Identify which cell holds the provided text, then report its (X, Y) central coordinate. 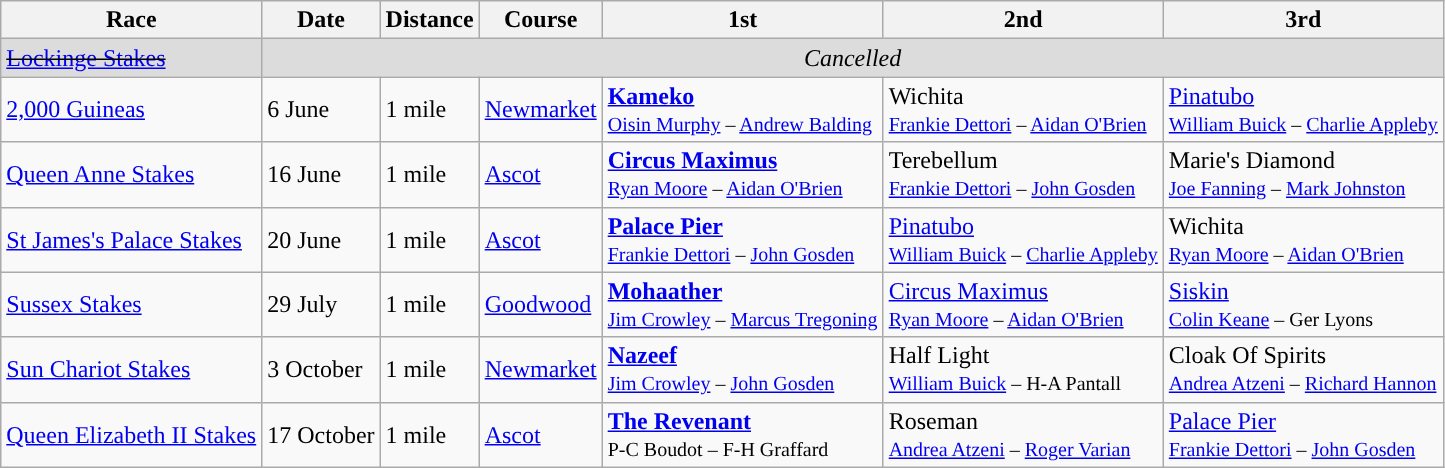
Cancelled (853, 58)
NazeefJim Crowley – John Gosden (742, 370)
Sun Chariot Stakes (132, 370)
Sussex Stakes (132, 304)
17 October (321, 434)
6 June (321, 110)
St James's Palace Stakes (132, 240)
Goodwood (540, 304)
Marie's DiamondJoe Fanning – Mark Johnston (1303, 174)
Race (132, 20)
Date (321, 20)
20 June (321, 240)
WichitaRyan Moore – Aidan O'Brien (1303, 240)
WichitaFrankie Dettori – Aidan O'Brien (1023, 110)
KamekoOisin Murphy – Andrew Balding (742, 110)
Queen Elizabeth II Stakes (132, 434)
1st (742, 20)
2,000 Guineas (132, 110)
TerebellumFrankie Dettori – John Gosden (1023, 174)
Distance (430, 20)
SiskinColin Keane – Ger Lyons (1303, 304)
3rd (1303, 20)
16 June (321, 174)
Half LightWilliam Buick – H-A Pantall (1023, 370)
The RevenantP-C Boudot – F-H Graffard (742, 434)
3 October (321, 370)
2nd (1023, 20)
Cloak Of SpiritsAndrea Atzeni – Richard Hannon (1303, 370)
MohaatherJim Crowley – Marcus Tregoning (742, 304)
RosemanAndrea Atzeni – Roger Varian (1023, 434)
Course (540, 20)
Lockinge Stakes (132, 58)
Queen Anne Stakes (132, 174)
29 July (321, 304)
